Find where the given text appears and provide that cell's center as (X, Y) coordinate. 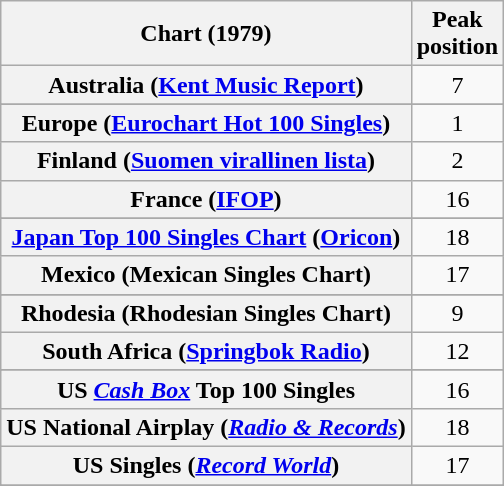
South Africa (Springbok Radio) (206, 351)
US National Airplay (Radio & Records) (206, 427)
Peakposition (457, 34)
France (IFOP) (206, 199)
US Cash Box Top 100 Singles (206, 389)
9 (457, 313)
Chart (1979) (206, 34)
7 (457, 85)
Rhodesia (Rhodesian Singles Chart) (206, 313)
Finland (Suomen virallinen lista) (206, 161)
2 (457, 161)
12 (457, 351)
Australia (Kent Music Report) (206, 85)
US Singles (Record World) (206, 465)
Japan Top 100 Singles Chart (Oricon) (206, 237)
1 (457, 123)
Mexico (Mexican Singles Chart) (206, 275)
Europe (Eurochart Hot 100 Singles) (206, 123)
